Extract the (X, Y) coordinate from the center of the cell holding the provided text.  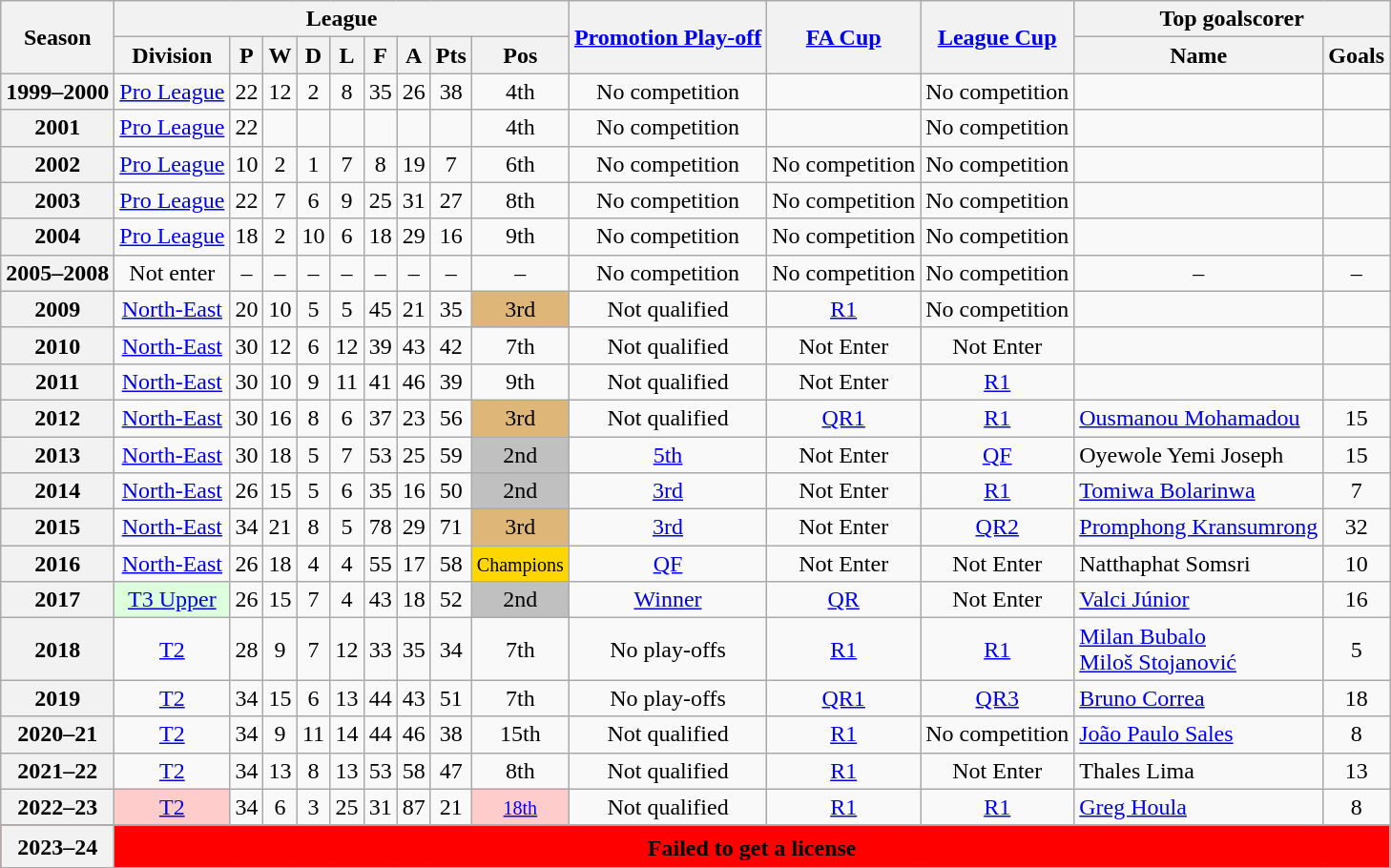
T3 Upper (172, 600)
1 (313, 164)
2020–21 (57, 734)
Top goalscorer (1233, 19)
50 (450, 491)
15th (520, 734)
59 (450, 455)
League (342, 19)
32 (1357, 527)
2023–24 (57, 847)
2005–2008 (57, 273)
Natthaphat Somsri (1198, 564)
47 (450, 771)
2010 (57, 345)
Division (172, 55)
18th (520, 807)
D (313, 55)
41 (380, 382)
Failed to get a license (752, 847)
2021–22 (57, 771)
Valci Júnior (1198, 600)
5th (668, 455)
QR3 (998, 698)
League Cup (998, 37)
17 (414, 564)
56 (450, 418)
2002 (57, 164)
F (380, 55)
2012 (57, 418)
João Paulo Sales (1198, 734)
Not enter (172, 273)
52 (450, 600)
2009 (57, 309)
2018 (57, 649)
33 (380, 649)
Tomiwa Bolarinwa (1198, 491)
Greg Houla (1198, 807)
Bruno Correa (1198, 698)
Oyewole Yemi Joseph (1198, 455)
2015 (57, 527)
QR (843, 600)
Milan Bubalo Miloš Stojanović (1198, 649)
2022–23 (57, 807)
19 (414, 164)
45 (380, 309)
P (246, 55)
Champions (520, 564)
1999–2000 (57, 92)
2003 (57, 200)
14 (347, 734)
2014 (57, 491)
FA Cup (843, 37)
37 (380, 418)
L (347, 55)
78 (380, 527)
Pts (450, 55)
2004 (57, 237)
2001 (57, 128)
Goals (1357, 55)
Winner (668, 600)
Promotion Play-off (668, 37)
27 (450, 200)
Pos (520, 55)
2011 (57, 382)
55 (380, 564)
2013 (57, 455)
2016 (57, 564)
51 (450, 698)
87 (414, 807)
A (414, 55)
6th (520, 164)
3 (313, 807)
Ousmanou Mohamadou (1198, 418)
W (280, 55)
QR2 (998, 527)
2019 (57, 698)
Thales Lima (1198, 771)
42 (450, 345)
23 (414, 418)
28 (246, 649)
2017 (57, 600)
Promphong Kransumrong (1198, 527)
20 (246, 309)
71 (450, 527)
Name (1198, 55)
Season (57, 37)
